Locate the cell with the specified text and output its [X, Y] center coordinate. 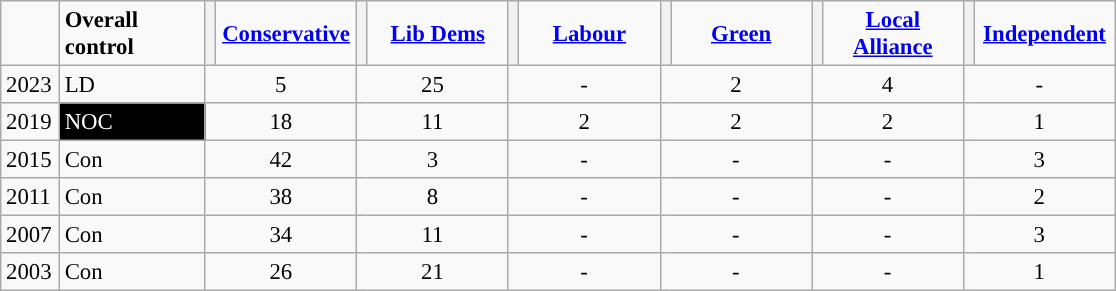
5 [281, 85]
2015 [30, 160]
NOC [132, 122]
Conservative [286, 34]
Local Alliance [892, 34]
38 [281, 197]
42 [281, 160]
8 [433, 197]
2019 [30, 122]
1 [1039, 122]
4 [888, 85]
Independent [1044, 34]
25 [433, 85]
2011 [30, 197]
Green [742, 34]
34 [281, 235]
2007 [30, 235]
2023 [30, 85]
Lib Dems [438, 34]
Overall control [132, 34]
LD [132, 85]
18 [281, 122]
Labour [590, 34]
